Pinpoint the cell where the given text exists, returning its [X, Y] midpoint coordinate. 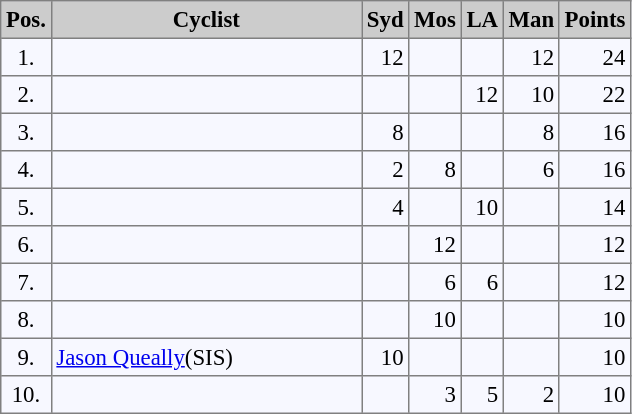
Syd [386, 20]
10. [26, 395]
Points [594, 20]
4 [386, 207]
LA [482, 20]
3 [435, 395]
4. [26, 170]
Pos. [26, 20]
7. [26, 282]
22 [594, 95]
Cyclist [206, 20]
8. [26, 320]
2. [26, 95]
5. [26, 207]
24 [594, 57]
9. [26, 357]
Man [531, 20]
3. [26, 132]
1. [26, 57]
Mos [435, 20]
5 [482, 395]
6. [26, 245]
14 [594, 207]
Jason Queally(SIS) [206, 357]
